For the text-containing cell, return its midpoint in (x, y) coordinate format. 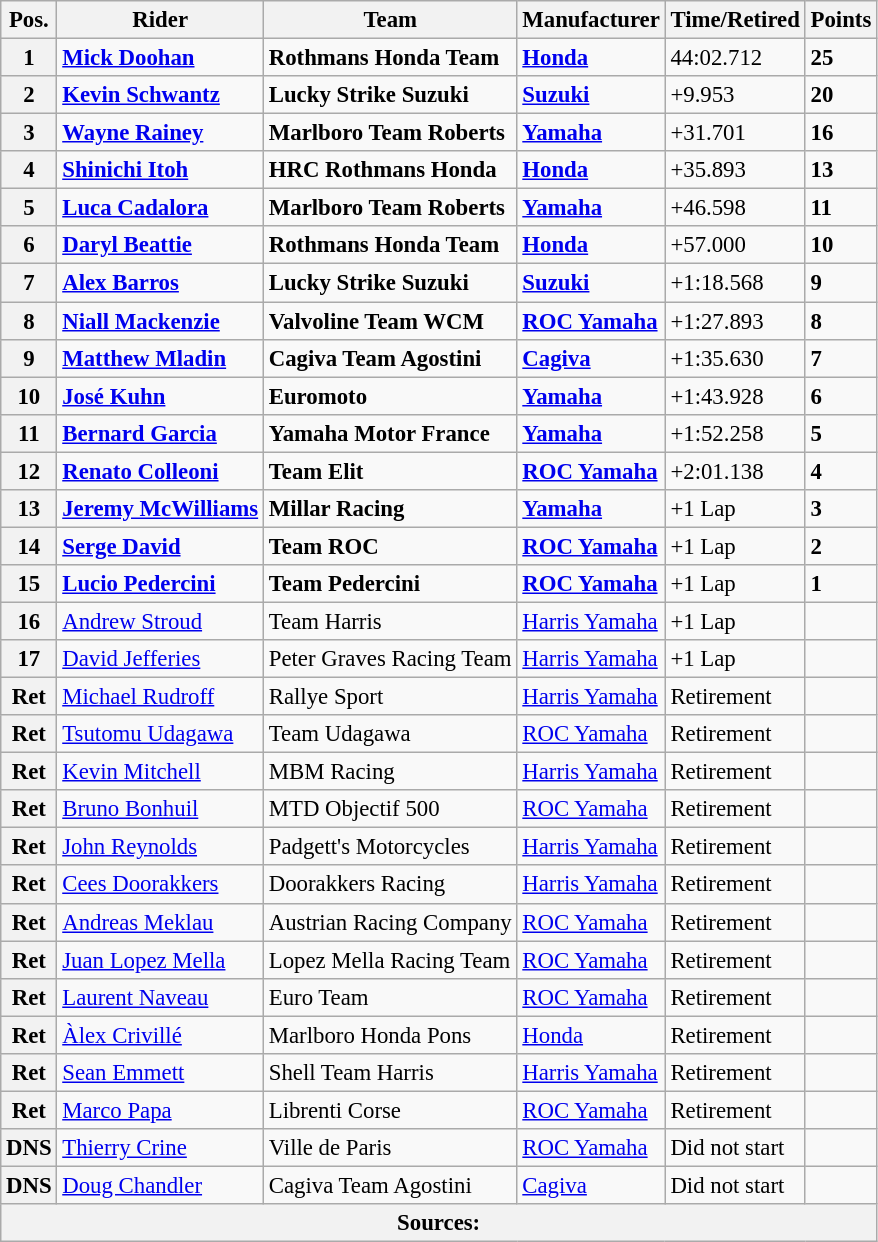
Time/Retired (735, 20)
Serge David (160, 546)
MTD Objectif 500 (390, 809)
Kevin Mitchell (160, 772)
Team Elit (390, 471)
Marlboro Honda Pons (390, 1035)
Team Udagawa (390, 734)
John Reynolds (160, 847)
Valvoline Team WCM (390, 321)
+1:35.630 (735, 358)
+1:27.893 (735, 321)
Pos. (29, 20)
José Kuhn (160, 396)
14 (29, 546)
Points (840, 20)
Tsutomu Udagawa (160, 734)
+57.000 (735, 245)
Padgett's Motorcycles (390, 847)
Mick Doohan (160, 58)
+46.598 (735, 208)
David Jefferies (160, 659)
Àlex Crivillé (160, 1035)
Doorakkers Racing (390, 885)
+31.701 (735, 133)
Team ROC (390, 546)
Bernard Garcia (160, 433)
MBM Racing (390, 772)
Andreas Meklau (160, 922)
Kevin Schwantz (160, 95)
12 (29, 471)
+1:18.568 (735, 283)
17 (29, 659)
Bruno Bonhuil (160, 809)
Marco Papa (160, 1110)
Shinichi Itoh (160, 170)
Daryl Beattie (160, 245)
20 (840, 95)
Thierry Crine (160, 1148)
Euromoto (390, 396)
Millar Racing (390, 509)
15 (29, 584)
Team Pedercini (390, 584)
+2:01.138 (735, 471)
Alex Barros (160, 283)
Renato Colleoni (160, 471)
Austrian Racing Company (390, 922)
Euro Team (390, 997)
Jeremy McWilliams (160, 509)
Peter Graves Racing Team (390, 659)
Librenti Corse (390, 1110)
Rallye Sport (390, 697)
+1:52.258 (735, 433)
25 (840, 58)
Michael Rudroff (160, 697)
Ville de Paris (390, 1148)
Sean Emmett (160, 1073)
Team Harris (390, 621)
Doug Chandler (160, 1185)
44:02.712 (735, 58)
Luca Cadalora (160, 208)
Lopez Mella Racing Team (390, 960)
Matthew Mladin (160, 358)
Manufacturer (591, 20)
Niall Mackenzie (160, 321)
Shell Team Harris (390, 1073)
Team (390, 20)
Lucio Pedercini (160, 584)
+35.893 (735, 170)
+9.953 (735, 95)
Laurent Naveau (160, 997)
HRC Rothmans Honda (390, 170)
Wayne Rainey (160, 133)
Rider (160, 20)
Yamaha Motor France (390, 433)
+1:43.928 (735, 396)
Sources: (439, 1223)
Juan Lopez Mella (160, 960)
Cees Doorakkers (160, 885)
Andrew Stroud (160, 621)
